Detect which cell encompasses the target text, then output its (X, Y) center coordinate. 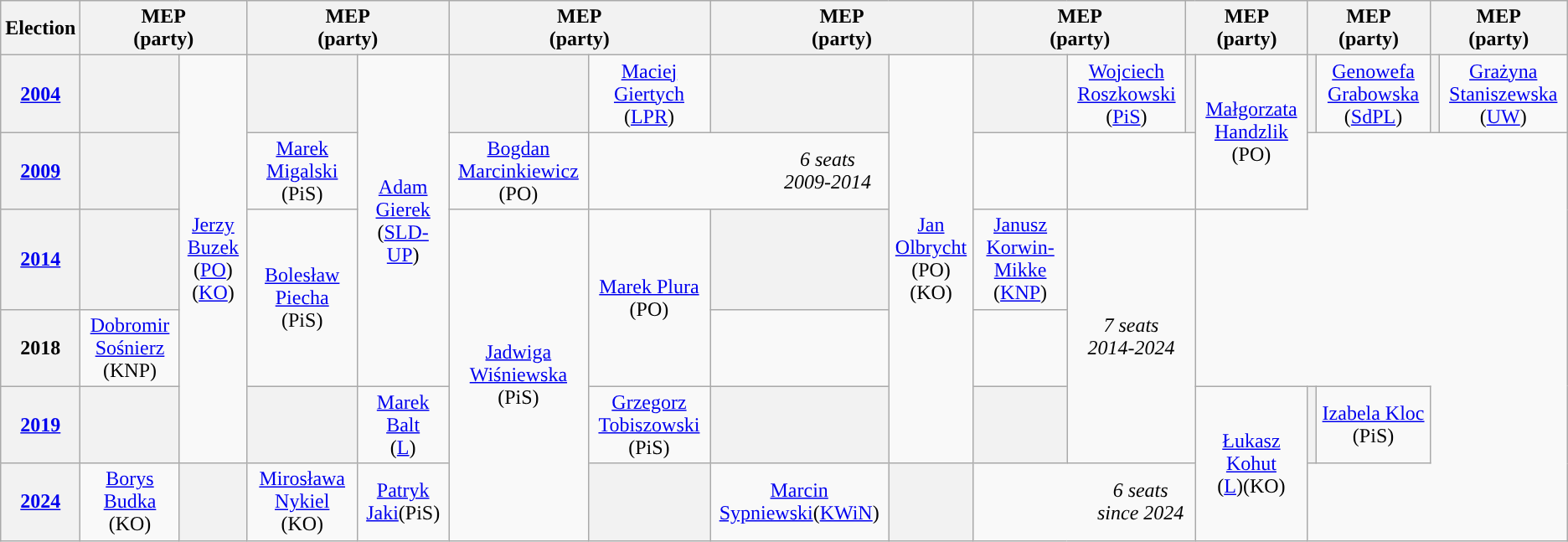
Marcin Sypniewski(KWiN) (799, 502)
Wojciech Roszkowski(PiS) (1127, 94)
6 seatssince 2024 (1140, 502)
Maciej Giertych(LPR) (649, 94)
7 seats2014-2024 (1131, 337)
Dobromir Sośnierz(KNP) (130, 348)
Adam Gierek(SLD-UP) (404, 221)
2014 (40, 260)
2018 (40, 348)
Jan Olbrycht(PO)(KO) (931, 260)
Borys Budka (KO) (130, 502)
Patryk Jaki(PiS) (404, 502)
Marek Migalski(PiS) (302, 171)
2019 (40, 425)
2004 (40, 94)
2024 (40, 502)
Marek Balt(L) (404, 425)
Jerzy Buzek(PO)(KO) (213, 260)
Grzegorz Tobiszowski(PiS) (649, 425)
Łukasz Kohut(L)(KO) (1251, 463)
Election (40, 28)
Jadwiga Wiśniewska(PiS) (519, 375)
Grażyna Staniszewska(UW) (1503, 94)
Marek Plura(PO) (649, 298)
Bolesław Piecha(PiS) (302, 298)
Mirosława Nykiel (KO) (302, 502)
Janusz Korwin-Mikke(KNP) (1020, 260)
Bogdan Marcinkiewicz(PO) (519, 171)
Genowefa Grabowska(SdPL) (1374, 94)
Izabela Kloc(PiS) (1374, 425)
Małgorzata Handzlik(PO) (1251, 132)
6 seats2009-2014 (828, 171)
2009 (40, 171)
